Search for the cell housing the specified text and yield its [x, y] center coordinate. 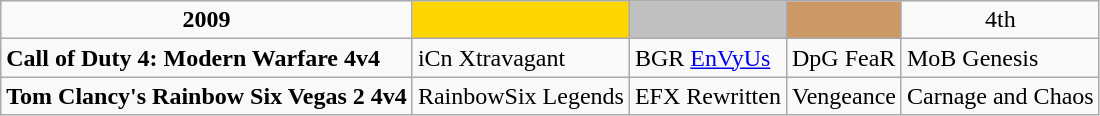
BGR EnVyUs [708, 58]
4th [1000, 20]
Carnage and Chaos [1000, 96]
Call of Duty 4: Modern Warfare 4v4 [207, 58]
2009 [207, 20]
EFX Rewritten [708, 96]
RainbowSix Legends [520, 96]
DpG FeaR [844, 58]
Vengeance [844, 96]
iCn Xtravagant [520, 58]
MoB Genesis [1000, 58]
Tom Clancy's Rainbow Six Vegas 2 4v4 [207, 96]
